Determine the [X, Y] coordinate at the center of the cell enclosing the given text.  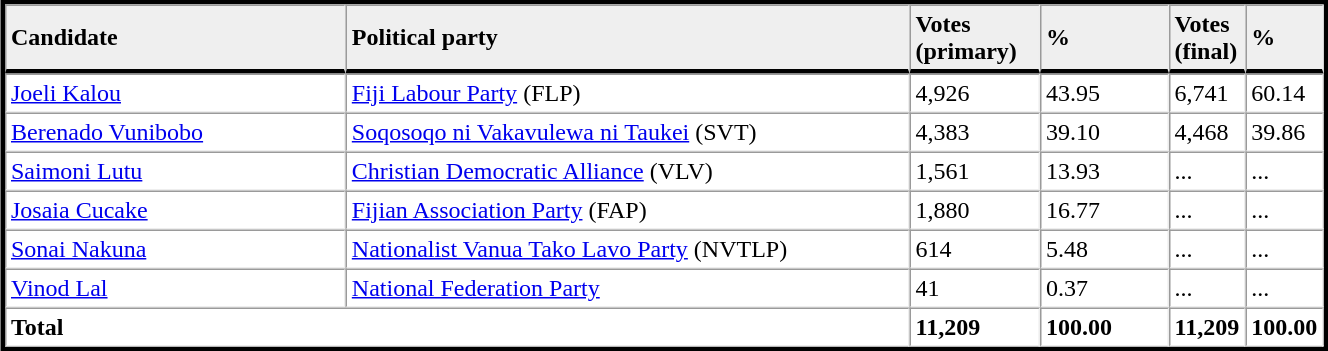
Berenado Vunibobo [176, 132]
4,926 [974, 94]
Vinod Lal [176, 288]
5.48 [1104, 250]
41 [974, 288]
39.86 [1284, 132]
6,741 [1206, 94]
Fijian Association Party (FAP) [628, 210]
60.14 [1284, 94]
4,468 [1206, 132]
National Federation Party [628, 288]
Political party [628, 38]
614 [974, 250]
1,561 [974, 172]
43.95 [1104, 94]
0.37 [1104, 288]
Josaia Cucake [176, 210]
1,880 [974, 210]
Joeli Kalou [176, 94]
13.93 [1104, 172]
Sonai Nakuna [176, 250]
Soqosoqo ni Vakavulewa ni Taukei (SVT) [628, 132]
Christian Democratic Alliance (VLV) [628, 172]
Votes(primary) [974, 38]
Fiji Labour Party (FLP) [628, 94]
39.10 [1104, 132]
Votes(final) [1206, 38]
Total [457, 328]
Nationalist Vanua Tako Lavo Party (NVTLP) [628, 250]
Saimoni Lutu [176, 172]
4,383 [974, 132]
Candidate [176, 38]
16.77 [1104, 210]
